Return (x, y) of the center of cell containing provided text 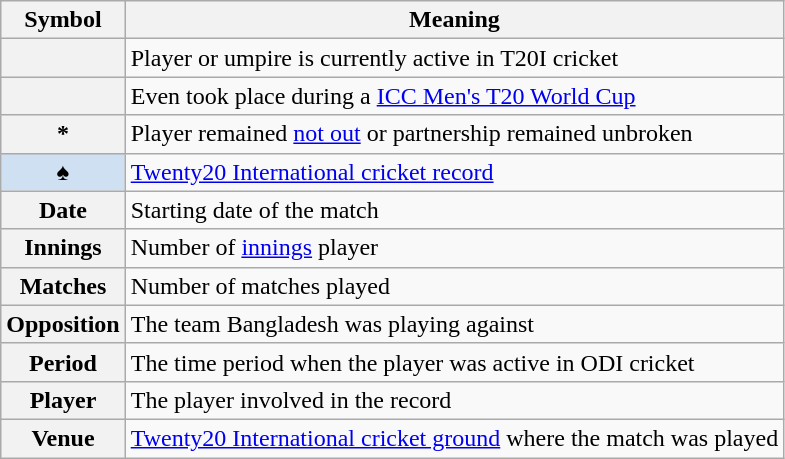
Symbol (63, 20)
Even took place during a ICC Men's T20 World Cup (454, 96)
Venue (63, 438)
* (63, 134)
Player (63, 400)
Player remained not out or partnership remained unbroken (454, 134)
Period (63, 362)
♠ (63, 172)
Date (63, 210)
Number of matches played (454, 286)
Player or umpire is currently active in T20I cricket (454, 58)
Number of innings player (454, 248)
Opposition (63, 324)
Twenty20 International cricket ground where the match was played (454, 438)
Twenty20 International cricket record (454, 172)
The time period when the player was active in ODI cricket (454, 362)
Meaning (454, 20)
The team Bangladesh was playing against (454, 324)
Matches (63, 286)
Innings (63, 248)
Starting date of the match (454, 210)
The player involved in the record (454, 400)
